Output the [X, Y] coordinate of the center of the cell containing the given text.  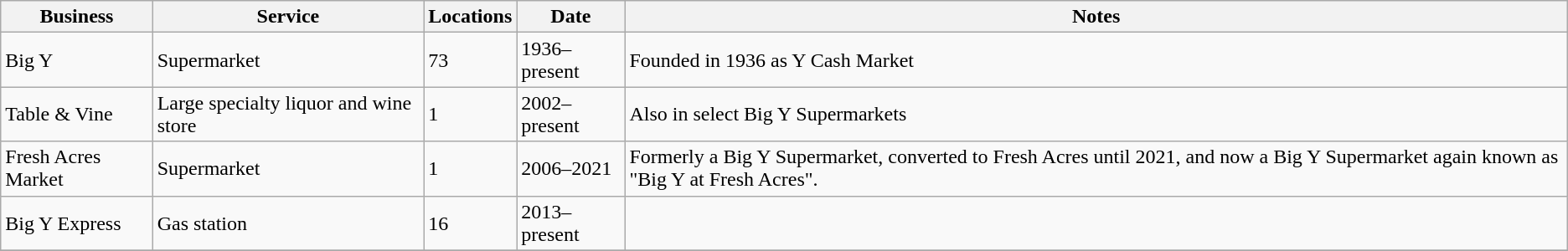
Gas station [288, 223]
Founded in 1936 as Y Cash Market [1096, 60]
Big Y Express [77, 223]
73 [471, 60]
16 [471, 223]
Table & Vine [77, 114]
Date [571, 17]
Locations [471, 17]
Business [77, 17]
Service [288, 17]
Big Y [77, 60]
1936–present [571, 60]
Large specialty liquor and wine store [288, 114]
2002–present [571, 114]
2013–present [571, 223]
Fresh Acres Market [77, 169]
Formerly a Big Y Supermarket, converted to Fresh Acres until 2021, and now a Big Y Supermarket again known as "Big Y at Fresh Acres". [1096, 169]
Notes [1096, 17]
Also in select Big Y Supermarkets [1096, 114]
2006–2021 [571, 169]
